Determine the [x, y] coordinate at the center of the cell enclosing the given text.  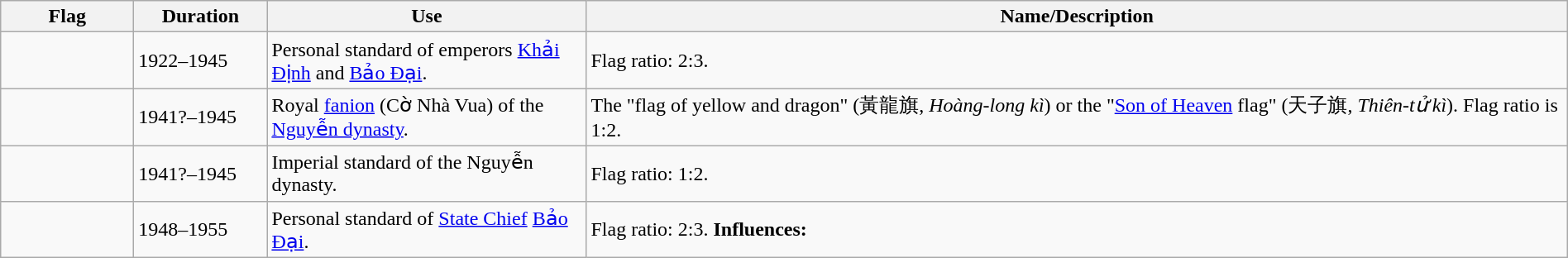
Imperial standard of the Nguyễn dynasty. [427, 174]
Personal standard of State Chief Bảo Đại. [427, 229]
Royal fanion (Cờ Nhà Vua) of the Nguyễn dynasty. [427, 117]
The "flag of yellow and dragon" (黃龍旗, Hoàng-long kì) or the "Son of Heaven flag" (天子旗, Thiên-tử kì). Flag ratio is 1:2. [1077, 117]
Flag [68, 17]
Name/Description [1077, 17]
Personal standard of emperors Khải Định and Bảo Đại. [427, 60]
Flag ratio: 2:3. [1077, 60]
Use [427, 17]
Flag ratio: 1:2. [1077, 174]
1948–1955 [200, 229]
Duration [200, 17]
1922–1945 [200, 60]
Flag ratio: 2:3. Influences: [1077, 229]
